Provide the [X, Y] coordinate of the cell's center where the given text is located.  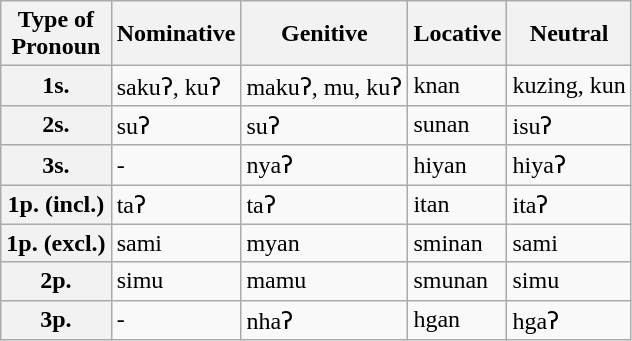
knan [458, 86]
1s. [56, 86]
hgan [458, 320]
kuzing, kun [569, 86]
2p. [56, 281]
Type of Pronoun [56, 34]
Genitive [324, 34]
2s. [56, 125]
sakuʔ, kuʔ [176, 86]
1p. (incl.) [56, 204]
isuʔ [569, 125]
3p. [56, 320]
sunan [458, 125]
1p. (excl.) [56, 243]
hiyaʔ [569, 165]
myan [324, 243]
itaʔ [569, 204]
hgaʔ [569, 320]
itan [458, 204]
Nominative [176, 34]
Locative [458, 34]
Neutral [569, 34]
nyaʔ [324, 165]
makuʔ, mu, kuʔ [324, 86]
hiyan [458, 165]
3s. [56, 165]
nhaʔ [324, 320]
mamu [324, 281]
sminan [458, 243]
smunan [458, 281]
